Identify which cell holds the provided text, then report its [X, Y] central coordinate. 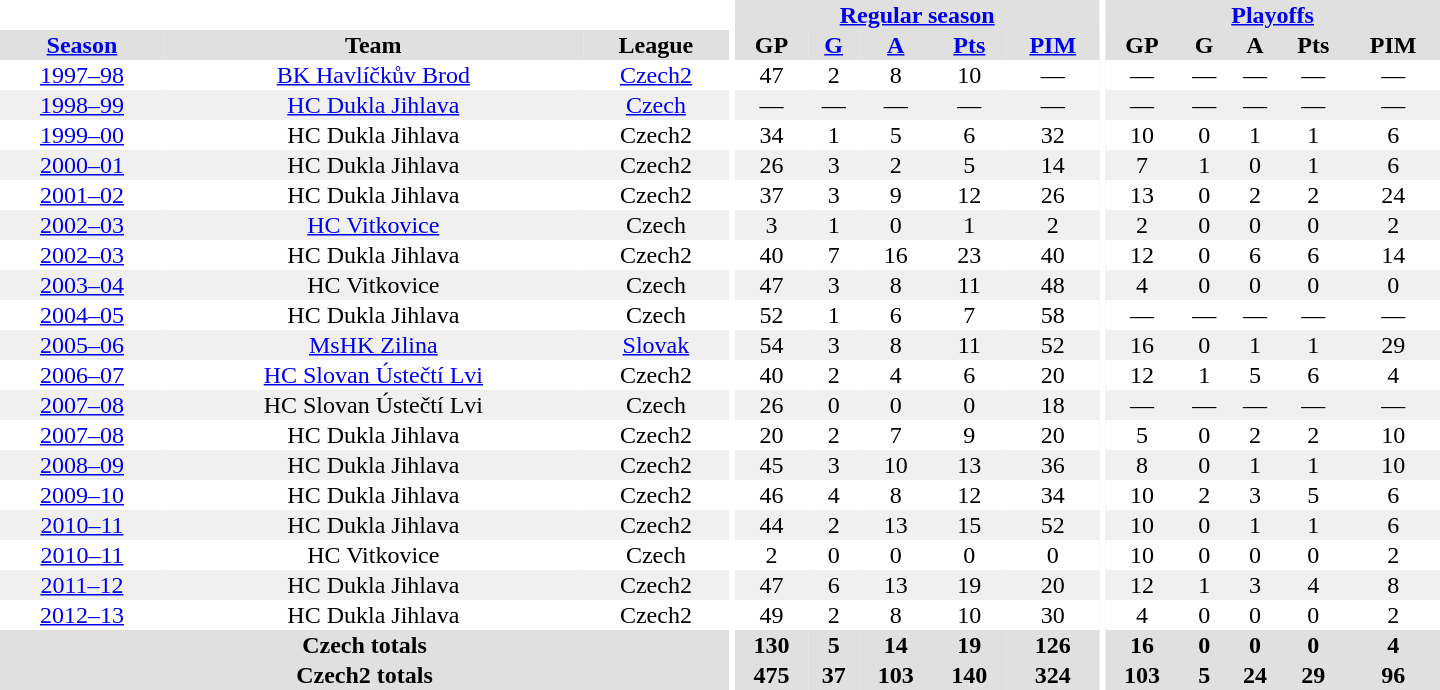
49 [772, 615]
58 [1053, 315]
48 [1053, 285]
32 [1053, 135]
2011–12 [82, 585]
2004–05 [82, 315]
30 [1053, 615]
MsHK Zilina [374, 345]
475 [772, 675]
36 [1053, 465]
2005–06 [82, 345]
Team [374, 45]
54 [772, 345]
Slovak [656, 345]
League [656, 45]
2008–09 [82, 465]
1999–00 [82, 135]
23 [970, 255]
2001–02 [82, 195]
130 [772, 645]
2000–01 [82, 165]
96 [1393, 675]
BK Havlíčkův Brod [374, 75]
1997–98 [82, 75]
Czech2 totals [364, 675]
15 [970, 525]
2009–10 [82, 495]
2012–13 [82, 615]
44 [772, 525]
46 [772, 495]
140 [970, 675]
Regular season [918, 15]
126 [1053, 645]
45 [772, 465]
Playoffs [1272, 15]
2003–04 [82, 285]
Season [82, 45]
1998–99 [82, 105]
18 [1053, 405]
2006–07 [82, 375]
324 [1053, 675]
Czech totals [364, 645]
